Output the (x, y) coordinate of the center of the cell containing the given text.  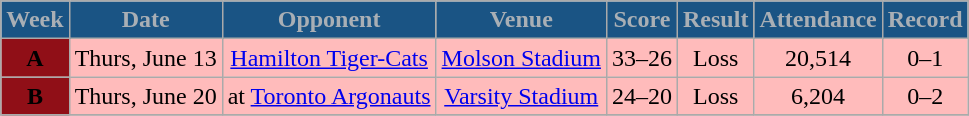
0–1 (925, 58)
B (35, 96)
0–2 (925, 96)
Opponent (329, 20)
33–26 (642, 58)
A (35, 58)
Molson Stadium (521, 58)
Date (146, 20)
Thurs, June 13 (146, 58)
Record (925, 20)
Venue (521, 20)
Score (642, 20)
at Toronto Argonauts (329, 96)
Hamilton Tiger-Cats (329, 58)
Varsity Stadium (521, 96)
24–20 (642, 96)
20,514 (818, 58)
Week (35, 20)
Thurs, June 20 (146, 96)
Result (716, 20)
6,204 (818, 96)
Attendance (818, 20)
